Return the [x, y] coordinate for the center point of the cell that contains the specified text.  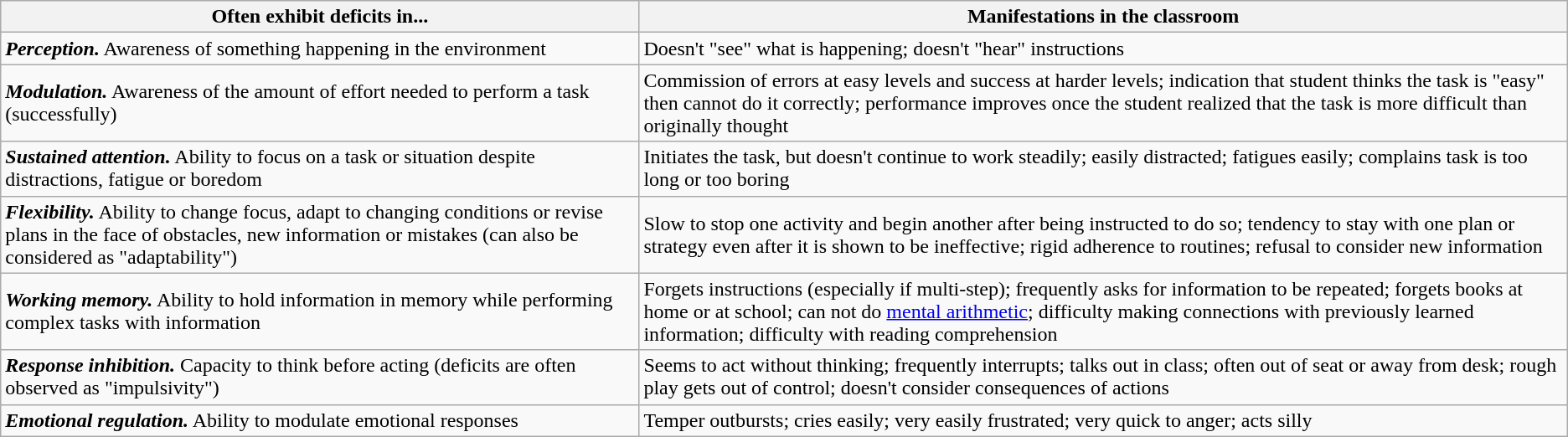
Often exhibit deficits in... [320, 17]
Manifestations in the classroom [1103, 17]
Working memory. Ability to hold information in memory while performing complex tasks with information [320, 311]
Response inhibition. Capacity to think before acting (deficits are often observed as "impulsivity") [320, 377]
Initiates the task, but doesn't continue to work steadily; easily distracted; fatigues easily; complains task is too long or too boring [1103, 169]
Modulation. Awareness of the amount of effort needed to perform a task (successfully) [320, 103]
Doesn't "see" what is happening; doesn't "hear" instructions [1103, 49]
Perception. Awareness of something happening in the environment [320, 49]
Emotional regulation. Ability to modulate emotional responses [320, 420]
Temper outbursts; cries easily; very easily frustrated; very quick to anger; acts silly [1103, 420]
Sustained attention. Ability to focus on a task or situation despite distractions, fatigue or boredom [320, 169]
